Detect which cell encompasses the target text, then output its [X, Y] center coordinate. 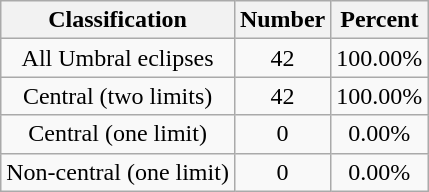
Non-central (one limit) [118, 172]
Number [282, 20]
Central (two limits) [118, 96]
Classification [118, 20]
Percent [380, 20]
Central (one limit) [118, 134]
All Umbral eclipses [118, 58]
